Extract the [x, y] coordinate from the center of the cell holding the provided text.  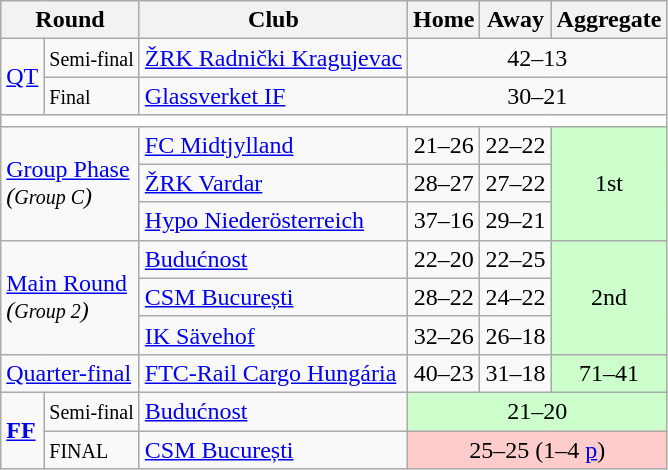
22–25 [516, 259]
29–21 [516, 221]
QT [22, 77]
Hypo Niederösterreich [273, 221]
ŽRK Vardar [273, 183]
28–27 [444, 183]
Quarter-final [70, 373]
28–22 [444, 297]
27–22 [516, 183]
IK Sävehof [273, 335]
22–22 [516, 145]
37–16 [444, 221]
Club [273, 20]
21–26 [444, 145]
FTC-Rail Cargo Hungária [273, 373]
32–26 [444, 335]
24–22 [516, 297]
31–18 [516, 373]
Group Phase(Group C) [70, 183]
Round [70, 20]
Main Round(Group 2) [70, 297]
Final [92, 96]
Home [444, 20]
26–18 [516, 335]
30–21 [538, 96]
40–23 [444, 373]
Glassverket IF [273, 96]
FF [22, 430]
ŽRK Radnički Kragujevac [273, 58]
71–41 [609, 373]
2nd [609, 297]
21–20 [538, 411]
FINAL [92, 449]
1st [609, 183]
25–25 (1–4 p) [538, 449]
22–20 [444, 259]
42–13 [538, 58]
Aggregate [609, 20]
FC Midtjylland [273, 145]
Away [516, 20]
